Provide the [X, Y] coordinate of the cell's center where the given text is located.  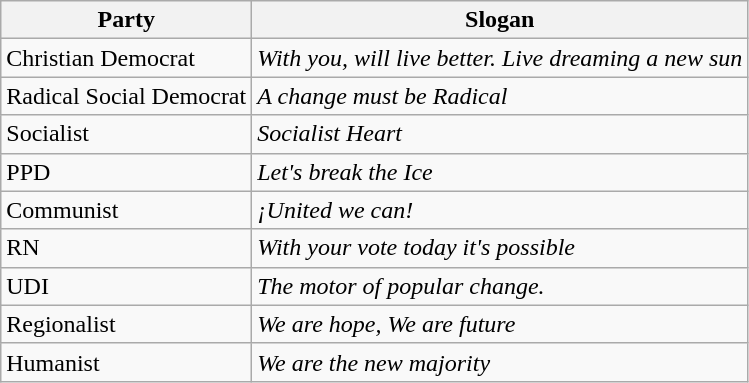
Let's break the Ice [500, 172]
UDI [126, 286]
A change must be Radical [500, 96]
Socialist [126, 134]
Socialist Heart [500, 134]
Christian Democrat [126, 58]
Communist [126, 210]
PPD [126, 172]
We are the new majority [500, 362]
We are hope, We are future [500, 324]
Regionalist [126, 324]
Humanist [126, 362]
¡United we can! [500, 210]
With you, will live better. Live dreaming a new sun [500, 58]
RN [126, 248]
The motor of popular change. [500, 286]
Party [126, 20]
With your vote today it's possible [500, 248]
Radical Social Democrat [126, 96]
Slogan [500, 20]
